From the cell containing the given text, extract its center point as [x, y] coordinate. 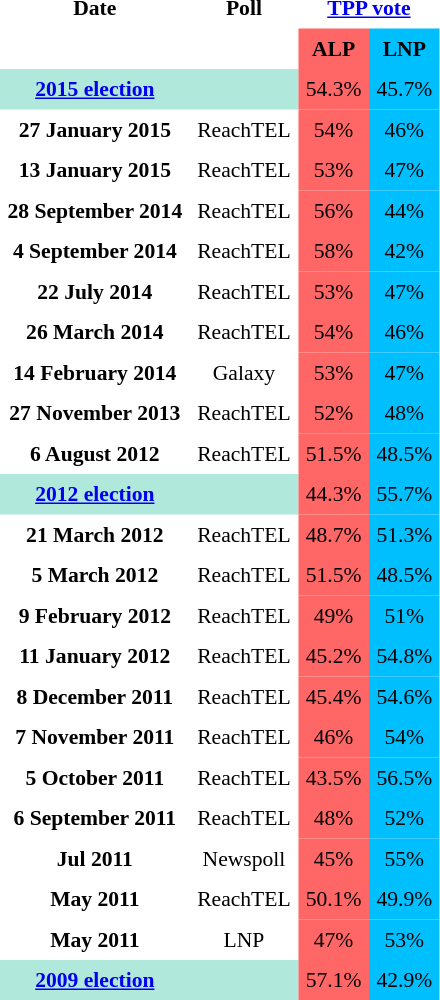
49.9% [404, 899]
13 January 2015 [95, 170]
27 November 2013 [95, 413]
6 September 2011 [95, 818]
26 March 2014 [95, 332]
6 August 2012 [95, 453]
42% [404, 251]
22 July 2014 [95, 291]
56% [334, 210]
ALP [334, 48]
54.3% [334, 89]
2015 election [95, 89]
21 March 2012 [95, 534]
48.7% [334, 534]
42.9% [404, 980]
Galaxy [244, 372]
45.4% [334, 696]
54.6% [404, 696]
11 January 2012 [95, 656]
55.7% [404, 494]
51.3% [404, 534]
58% [334, 251]
45% [334, 858]
4 September 2014 [95, 251]
44.3% [334, 494]
14 February 2014 [95, 372]
7 November 2011 [95, 737]
2012 election [95, 494]
8 December 2011 [95, 696]
51% [404, 615]
5 October 2011 [95, 777]
49% [334, 615]
44% [404, 210]
57.1% [334, 980]
45.2% [334, 656]
56.5% [404, 777]
54.8% [404, 656]
27 January 2015 [95, 129]
50.1% [334, 899]
43.5% [334, 777]
9 February 2012 [95, 615]
55% [404, 858]
5 March 2012 [95, 575]
28 September 2014 [95, 210]
2009 election [95, 980]
45.7% [404, 89]
Newspoll [244, 858]
Jul 2011 [95, 858]
